Locate the cell with the specified text and output its [X, Y] center coordinate. 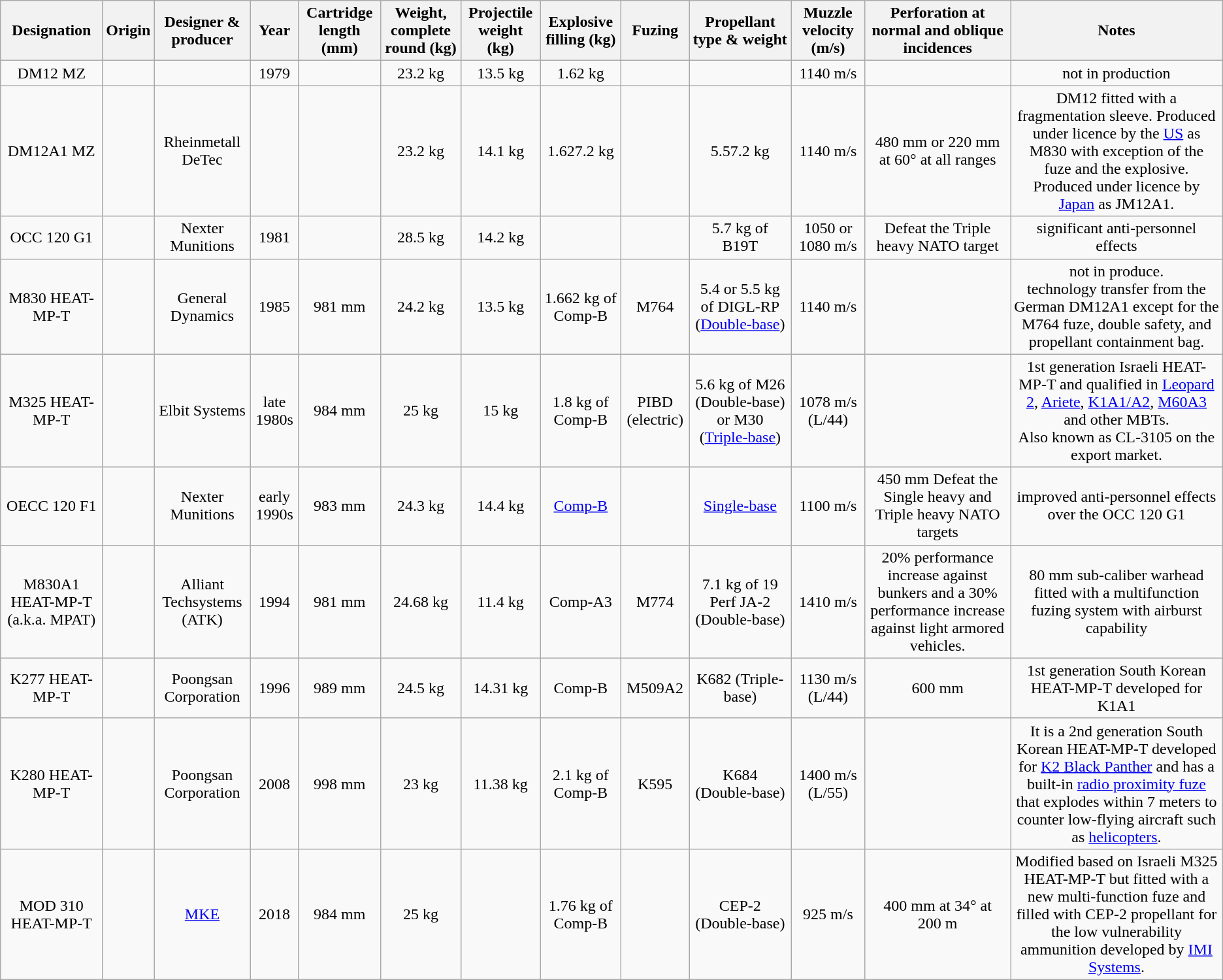
14.31 kg [500, 688]
PIBD (electric) [655, 410]
1050 or 1080 m/s [828, 238]
925 m/s [828, 914]
1100 m/s [828, 506]
14.1 kg [500, 151]
M830A1 HEAT-MP-T (a.k.a. MPAT) [52, 601]
DM12 MZ [52, 73]
80 mm sub-caliber warhead fitted with a multifunction fuzing system with airburst capability [1117, 601]
Muzzle velocity (m/s) [828, 31]
Designation [52, 31]
11.4 kg [500, 601]
5.7 kg of B19T [741, 238]
CEP-2 (Double-base) [741, 914]
Explosive filling (kg) [581, 31]
20% performance increase against bunkers and a 30% performance increase against light armored vehicles. [938, 601]
23 kg [421, 783]
14.2 kg [500, 238]
Defeat the Triple heavy NATO target [938, 238]
1.662 kg of Comp-B [581, 306]
Rheinmetall DeTec [203, 151]
M764 [655, 306]
5.6 kg of M26 (Double-base) or M30 (Triple-base) [741, 410]
1.8 kg of Comp-B [581, 410]
400 mm at 34° at 200 m [938, 914]
1979 [274, 73]
Single-base [741, 506]
Weight, complete round (kg) [421, 31]
improved anti-personnel effects over the OCC 120 G1 [1117, 506]
not in production [1117, 73]
K280 HEAT-MP-T [52, 783]
1996 [274, 688]
Notes [1117, 31]
significant anti-personnel effects [1117, 238]
Propellant type & weight [741, 31]
early 1990s [274, 506]
983 mm [340, 506]
2008 [274, 783]
M830 HEAT-MP-T [52, 306]
2018 [274, 914]
15 kg [500, 410]
K682 (Triple-base) [741, 688]
28.5 kg [421, 238]
1st generation Israeli HEAT-MP-T and qualified in Leopard 2, Ariete, K1A1/A2, M60A3 and other MBTs. Also known as CL-3105 on the export market. [1117, 410]
1130 m/s (L/44) [828, 688]
998 mm [340, 783]
M509A2 [655, 688]
24.2 kg [421, 306]
not in produce. technology transfer from the German DM12A1 except for the M764 fuze, double safety, and propellant containment bag. [1117, 306]
1.627.2 kg [581, 151]
K595 [655, 783]
late 1980s [274, 410]
1994 [274, 601]
Perforation at normal and oblique incidences [938, 31]
1410 m/s [828, 601]
1985 [274, 306]
Fuzing [655, 31]
1981 [274, 238]
11.38 kg [500, 783]
14.4 kg [500, 506]
Comp-A3 [581, 601]
OECC 120 F1 [52, 506]
Year [274, 31]
Alliant Techsystems (ATK) [203, 601]
M325 HEAT-MP-T [52, 410]
480 mm or 220 mm at 60° at all ranges [938, 151]
MKE [203, 914]
K277 HEAT-MP-T [52, 688]
600 mm [938, 688]
DM12A1 MZ [52, 151]
450 mm Defeat the Single heavy and Triple heavy NATO targets [938, 506]
Origin [128, 31]
1400 m/s (L/55) [828, 783]
Projectile weight (kg) [500, 31]
24.68 kg [421, 601]
M774 [655, 601]
Designer & producer [203, 31]
1st generation South Korean HEAT-MP-T developed for K1A1 [1117, 688]
24.5 kg [421, 688]
1.62 kg [581, 73]
Cartridge length (mm) [340, 31]
1078 m/s (L/44) [828, 410]
MOD 310 HEAT-MP-T [52, 914]
5.4 or 5.5 kg of DIGL-RP (Double-base) [741, 306]
General Dynamics [203, 306]
Elbit Systems [203, 410]
1.76 kg of Comp-B [581, 914]
24.3 kg [421, 506]
OCC 120 G1 [52, 238]
5.57.2 kg [741, 151]
K684 (Double-base) [741, 783]
7.1 kg of 19 Perf JA-2 (Double-base) [741, 601]
989 mm [340, 688]
2.1 kg of Comp-B [581, 783]
